Find where the given text appears and provide that cell's center as [x, y] coordinate. 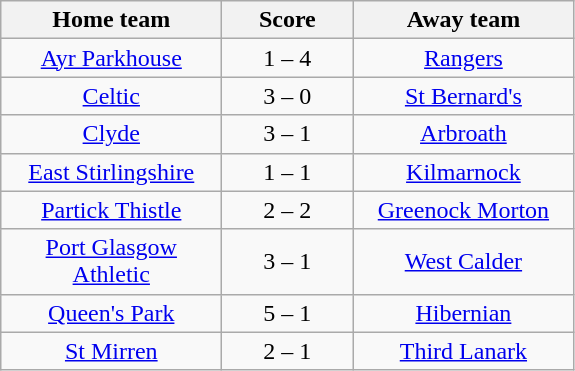
Home team [112, 20]
West Calder [464, 262]
2 – 2 [288, 210]
Queen's Park [112, 313]
2 – 1 [288, 351]
East Stirlingshire [112, 172]
Greenock Morton [464, 210]
Arbroath [464, 134]
Celtic [112, 96]
Rangers [464, 58]
Port Glasgow Athletic [112, 262]
Ayr Parkhouse [112, 58]
Partick Thistle [112, 210]
Hibernian [464, 313]
1 – 1 [288, 172]
1 – 4 [288, 58]
St Mirren [112, 351]
5 – 1 [288, 313]
Score [288, 20]
Third Lanark [464, 351]
St Bernard's [464, 96]
Kilmarnock [464, 172]
3 – 0 [288, 96]
Clyde [112, 134]
Away team [464, 20]
